Identify which cell holds the provided text, then report its (X, Y) central coordinate. 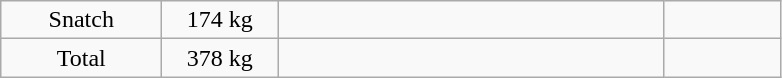
Snatch (82, 20)
174 kg (220, 20)
Total (82, 58)
378 kg (220, 58)
